Search for the cell housing the specified text and yield its (x, y) center coordinate. 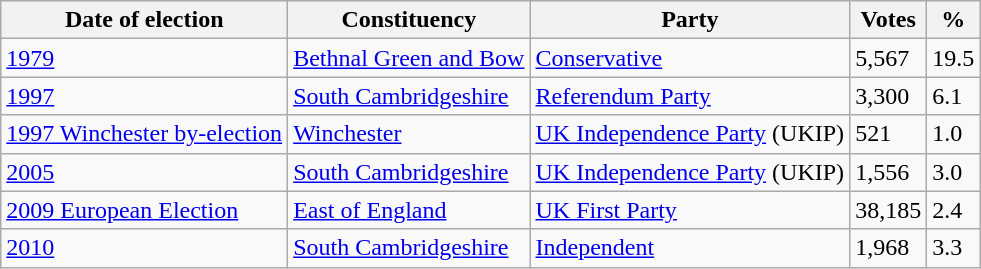
Independent (690, 248)
3.3 (954, 248)
2009 European Election (144, 210)
5,567 (888, 58)
1997 (144, 96)
521 (888, 134)
1.0 (954, 134)
Referendum Party (690, 96)
Conservative (690, 58)
Bethnal Green and Bow (409, 58)
3,300 (888, 96)
3.0 (954, 172)
Winchester (409, 134)
Constituency (409, 20)
1997 Winchester by-election (144, 134)
6.1 (954, 96)
Votes (888, 20)
% (954, 20)
1,556 (888, 172)
2005 (144, 172)
East of England (409, 210)
38,185 (888, 210)
19.5 (954, 58)
2010 (144, 248)
Date of election (144, 20)
2.4 (954, 210)
Party (690, 20)
1979 (144, 58)
1,968 (888, 248)
UK First Party (690, 210)
